Locate the cell with the specified text and output its (X, Y) center coordinate. 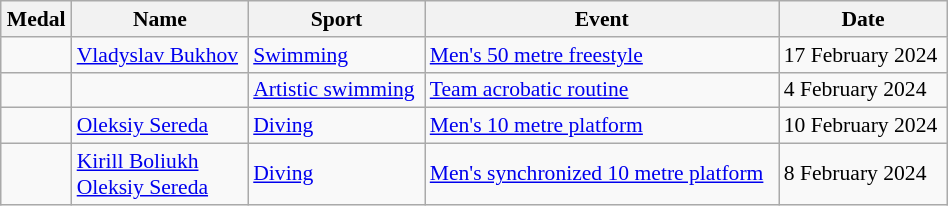
Oleksiy Sereda (160, 126)
Team acrobatic routine (602, 90)
Sport (336, 19)
Swimming (336, 55)
Men's synchronized 10 metre platform (602, 174)
10 February 2024 (864, 126)
Men's 10 metre platform (602, 126)
8 February 2024 (864, 174)
17 February 2024 (864, 55)
Name (160, 19)
Artistic swimming (336, 90)
Event (602, 19)
4 February 2024 (864, 90)
Date (864, 19)
Kirill BoliukhOleksiy Sereda (160, 174)
Vladyslav Bukhov (160, 55)
Medal (36, 19)
Men's 50 metre freestyle (602, 55)
